Pinpoint the cell where the given text exists, returning its [X, Y] midpoint coordinate. 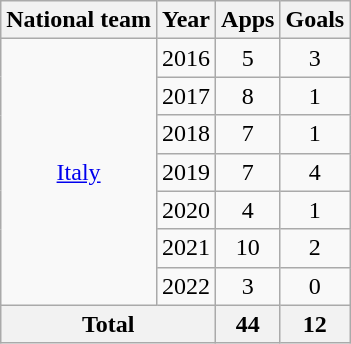
5 [248, 58]
2016 [186, 58]
2021 [186, 248]
Italy [79, 172]
2 [315, 248]
Goals [315, 20]
2018 [186, 134]
12 [315, 324]
2019 [186, 172]
2022 [186, 286]
10 [248, 248]
Total [108, 324]
8 [248, 96]
2020 [186, 210]
Year [186, 20]
Apps [248, 20]
44 [248, 324]
National team [79, 20]
2017 [186, 96]
0 [315, 286]
